Identify which cell holds the provided text, then report its [x, y] central coordinate. 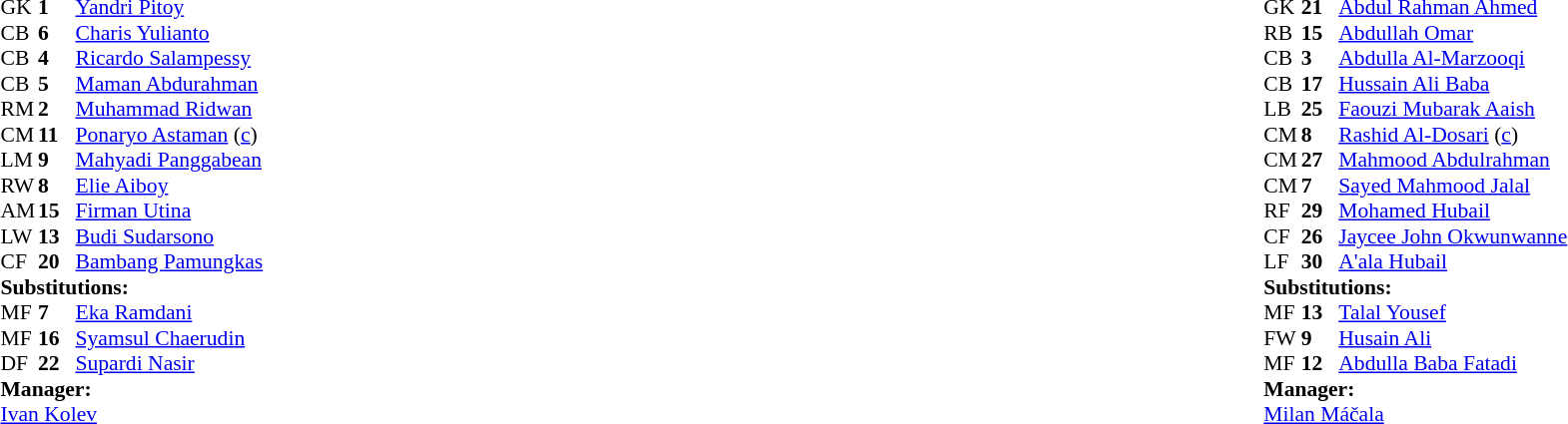
25 [1320, 109]
Hussain Ali Baba [1452, 84]
Elie Aiboy [170, 186]
Abdullah Omar [1452, 33]
Eka Ramdani [170, 312]
Husain Ali [1452, 338]
Firman Utina [170, 211]
Faouzi Mubarak Aaish [1452, 109]
Muhammad Ridwan [170, 109]
Mahmood Abdulrahman [1452, 161]
Syamsul Chaerudin [170, 338]
Bambang Pamungkas [170, 262]
Abdulla Baba Fatadi [1452, 364]
11 [57, 135]
Supardi Nasir [170, 364]
A'ala Hubail [1452, 262]
Rashid Al-Dosari (c) [1452, 135]
RW [19, 186]
3 [1320, 59]
5 [57, 84]
Sayed Mahmood Jalal [1452, 186]
RF [1282, 211]
Mahyadi Panggabean [170, 161]
LF [1282, 262]
Ponaryo Astaman (c) [170, 135]
RB [1282, 33]
DF [19, 364]
17 [1320, 84]
LB [1282, 109]
Talal Yousef [1452, 312]
Jaycee John Okwunwanne [1452, 236]
20 [57, 262]
30 [1320, 262]
AM [19, 211]
LW [19, 236]
RM [19, 109]
6 [57, 33]
Maman Abdurahman [170, 84]
27 [1320, 161]
Budi Sudarsono [170, 236]
Charis Yulianto [170, 33]
29 [1320, 211]
26 [1320, 236]
LM [19, 161]
22 [57, 364]
16 [57, 338]
12 [1320, 364]
Abdulla Al-Marzooqi [1452, 59]
Mohamed Hubail [1452, 211]
Ricardo Salampessy [170, 59]
2 [57, 109]
FW [1282, 338]
4 [57, 59]
